Determine the [x, y] coordinate at the center of the cell enclosing the given text.  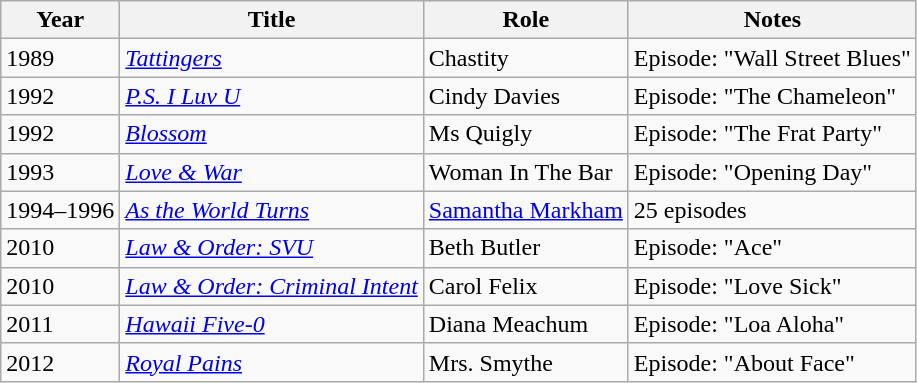
Love & War [272, 172]
1994–1996 [60, 210]
Episode: "Opening Day" [772, 172]
Episode: "Ace" [772, 248]
Title [272, 20]
Royal Pains [272, 362]
As the World Turns [272, 210]
Samantha Markham [526, 210]
Episode: "Loa Aloha" [772, 324]
Carol Felix [526, 286]
Tattingers [272, 58]
Hawaii Five-0 [272, 324]
2011 [60, 324]
Ms Quigly [526, 134]
1989 [60, 58]
25 episodes [772, 210]
Episode: "The Frat Party" [772, 134]
Episode: "About Face" [772, 362]
Cindy Davies [526, 96]
Woman In The Bar [526, 172]
Blossom [272, 134]
Law & Order: SVU [272, 248]
Chastity [526, 58]
Episode: "The Chameleon" [772, 96]
Law & Order: Criminal Intent [272, 286]
1993 [60, 172]
Notes [772, 20]
Role [526, 20]
Beth Butler [526, 248]
2012 [60, 362]
P.S. I Luv U [272, 96]
Year [60, 20]
Diana Meachum [526, 324]
Episode: "Wall Street Blues" [772, 58]
Episode: "Love Sick" [772, 286]
Mrs. Smythe [526, 362]
